Pinpoint the cell where the given text exists, returning its (x, y) midpoint coordinate. 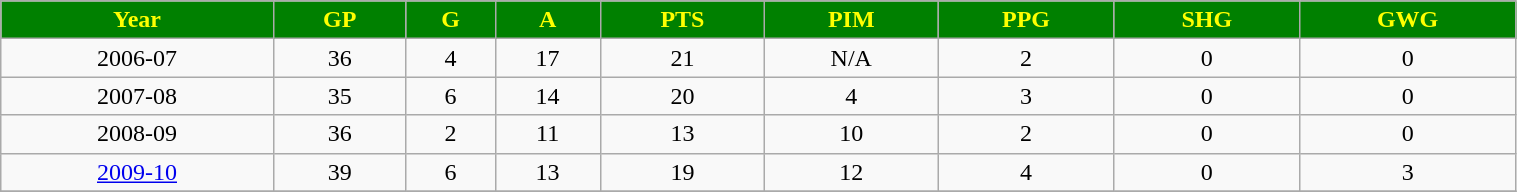
Year (138, 20)
GP (340, 20)
20 (682, 96)
PPG (1026, 20)
10 (852, 134)
21 (682, 58)
SHG (1206, 20)
14 (548, 96)
2008-09 (138, 134)
2007-08 (138, 96)
GWG (1408, 20)
35 (340, 96)
A (548, 20)
11 (548, 134)
G (450, 20)
39 (340, 172)
PTS (682, 20)
2009-10 (138, 172)
2006-07 (138, 58)
17 (548, 58)
12 (852, 172)
PIM (852, 20)
19 (682, 172)
N/A (852, 58)
